Capture the cell that displays the provided text and extract its [x, y] central coordinate. 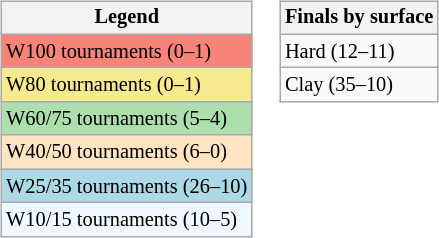
Clay (35–10) [359, 85]
W25/35 tournaments (26–10) [126, 186]
W80 tournaments (0–1) [126, 85]
Legend [126, 18]
W40/50 tournaments (6–0) [126, 152]
Hard (12–11) [359, 51]
W100 tournaments (0–1) [126, 51]
Finals by surface [359, 18]
W60/75 tournaments (5–4) [126, 119]
W10/15 tournaments (10–5) [126, 220]
